Capture the cell that displays the provided text and extract its [X, Y] central coordinate. 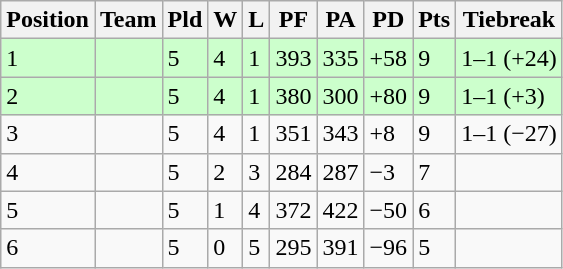
0 [226, 248]
391 [340, 248]
1–1 (+24) [510, 58]
+8 [388, 134]
372 [294, 210]
351 [294, 134]
−3 [388, 172]
L [256, 20]
Position [48, 20]
1–1 (+3) [510, 96]
PD [388, 20]
+80 [388, 96]
300 [340, 96]
284 [294, 172]
+58 [388, 58]
1–1 (−27) [510, 134]
Pld [185, 20]
295 [294, 248]
W [226, 20]
7 [434, 172]
Team [128, 20]
422 [340, 210]
Tiebreak [510, 20]
Pts [434, 20]
PA [340, 20]
343 [340, 134]
−96 [388, 248]
287 [340, 172]
380 [294, 96]
−50 [388, 210]
335 [340, 58]
PF [294, 20]
393 [294, 58]
